Locate the cell with the specified text and output its (x, y) center coordinate. 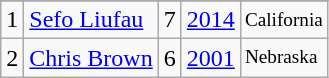
Chris Brown (91, 58)
Sefo Liufau (91, 20)
2001 (210, 58)
7 (170, 20)
Nebraska (284, 58)
California (284, 20)
6 (170, 58)
2 (12, 58)
2014 (210, 20)
1 (12, 20)
